Output the (x, y) coordinate of the center of the cell containing the given text.  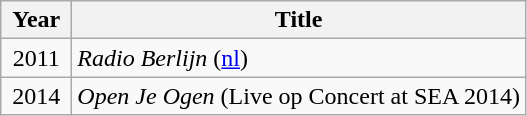
Radio Berlijn (nl) (299, 58)
Year (36, 20)
Open Je Ogen (Live op Concert at SEA 2014) (299, 96)
2011 (36, 58)
2014 (36, 96)
Title (299, 20)
